For the text-containing cell, return its midpoint in [x, y] coordinate format. 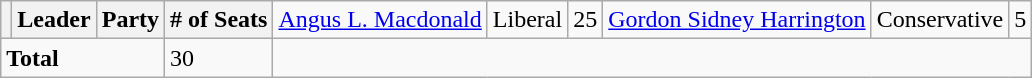
Total [83, 58]
Gordon Sidney Harrington [737, 20]
Angus L. Macdonald [380, 20]
Conservative [940, 20]
5 [1020, 20]
Party [130, 20]
# of Seats [219, 20]
Liberal [527, 20]
Leader [54, 20]
30 [219, 58]
25 [586, 20]
